Provide the [x, y] coordinate of the cell's center where the given text is located.  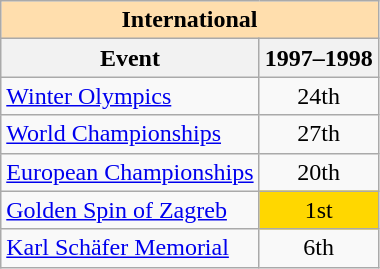
Event [130, 58]
Winter Olympics [130, 96]
24th [318, 96]
1st [318, 210]
World Championships [130, 134]
Golden Spin of Zagreb [130, 210]
20th [318, 172]
International [190, 20]
27th [318, 134]
Karl Schäfer Memorial [130, 248]
6th [318, 248]
European Championships [130, 172]
1997–1998 [318, 58]
